Detect which cell encompasses the target text, then output its (X, Y) center coordinate. 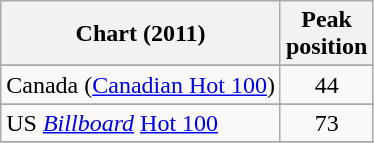
Canada (Canadian Hot 100) (141, 85)
Chart (2011) (141, 34)
US Billboard Hot 100 (141, 123)
44 (326, 85)
73 (326, 123)
Peakposition (326, 34)
